Determine the [x, y] coordinate at the center of the cell enclosing the given text.  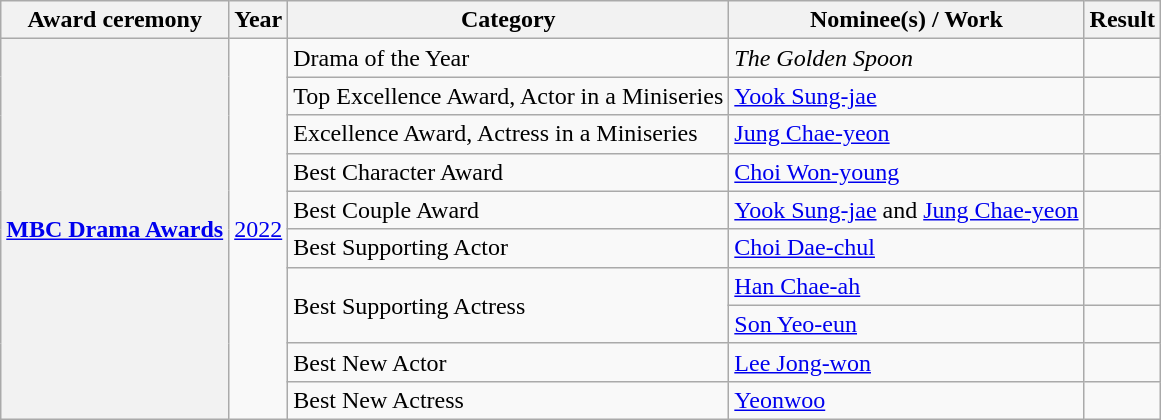
Category [508, 20]
Lee Jong-won [906, 362]
Best Supporting Actor [508, 248]
Award ceremony [115, 20]
Son Yeo-eun [906, 324]
Excellence Award, Actress in a Miniseries [508, 134]
Choi Won-young [906, 172]
Best New Actress [508, 400]
MBC Drama Awards [115, 230]
Best Couple Award [508, 210]
Drama of the Year [508, 58]
Top Excellence Award, Actor in a Miniseries [508, 96]
Yook Sung-jae [906, 96]
2022 [258, 230]
Jung Chae-yeon [906, 134]
Nominee(s) / Work [906, 20]
Yook Sung-jae and Jung Chae-yeon [906, 210]
Choi Dae-chul [906, 248]
Best Character Award [508, 172]
The Golden Spoon [906, 58]
Result [1122, 20]
Year [258, 20]
Han Chae-ah [906, 286]
Best New Actor [508, 362]
Best Supporting Actress [508, 305]
Yeonwoo [906, 400]
